Capture the cell that displays the provided text and extract its [X, Y] central coordinate. 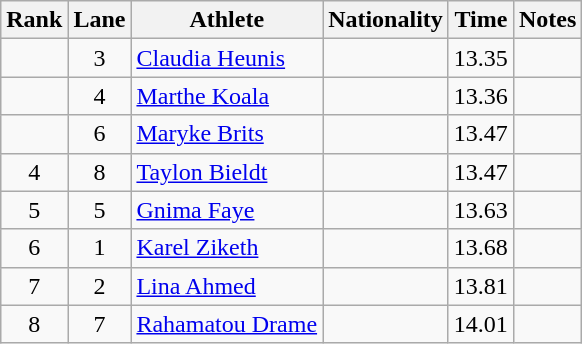
Athlete [227, 20]
13.63 [480, 210]
14.01 [480, 324]
2 [100, 286]
Gnima Faye [227, 210]
Maryke Brits [227, 134]
Marthe Koala [227, 96]
13.36 [480, 96]
Lane [100, 20]
Nationality [386, 20]
Rahamatou Drame [227, 324]
13.68 [480, 248]
Taylon Bieldt [227, 172]
13.81 [480, 286]
Karel Ziketh [227, 248]
Rank [34, 20]
3 [100, 58]
Lina Ahmed [227, 286]
13.35 [480, 58]
Time [480, 20]
1 [100, 248]
Claudia Heunis [227, 58]
Notes [547, 20]
